Identify which cell holds the provided text, then report its [x, y] central coordinate. 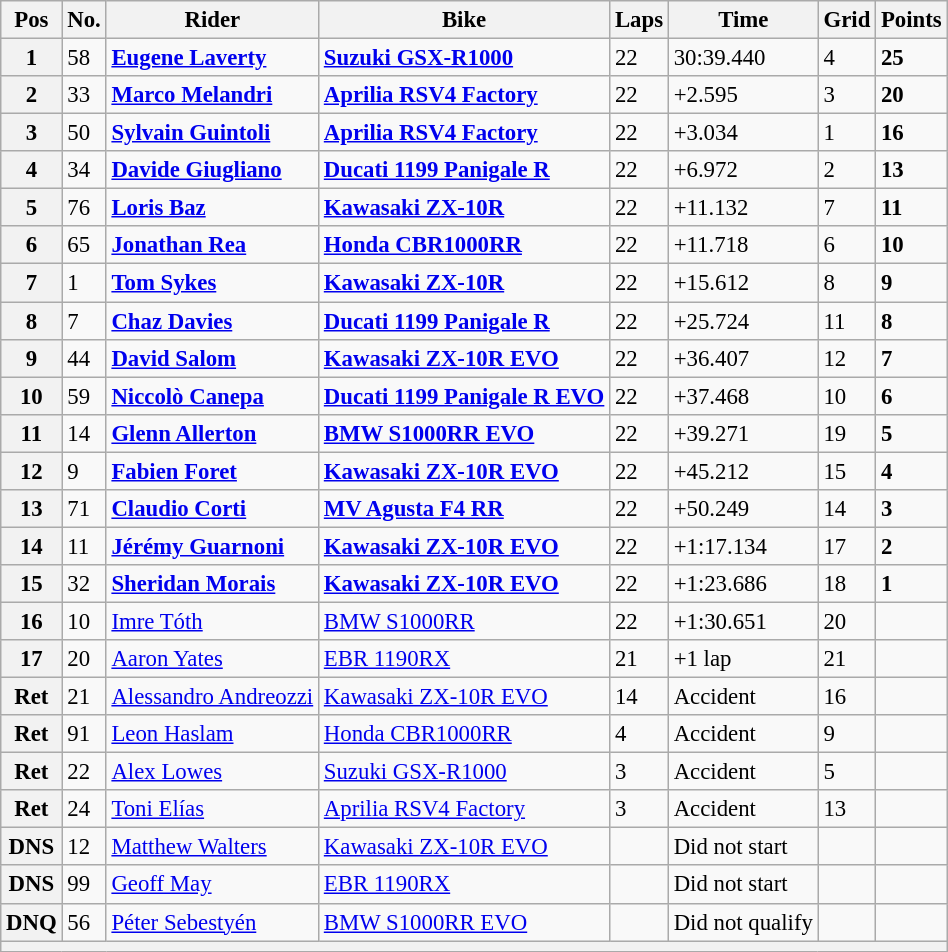
Alex Lowes [212, 772]
David Salom [212, 358]
Marco Melandri [212, 95]
Claudio Corti [212, 509]
Points [912, 20]
+11.132 [743, 208]
Fabien Foret [212, 471]
Leon Haslam [212, 734]
+39.271 [743, 433]
+36.407 [743, 358]
+1:30.651 [743, 621]
34 [84, 170]
25 [912, 58]
Bike [464, 20]
+1:17.134 [743, 546]
30:39.440 [743, 58]
91 [84, 734]
Jonathan Rea [212, 245]
59 [84, 396]
DNQ [32, 922]
Niccolò Canepa [212, 396]
MV Agusta F4 RR [464, 509]
Aaron Yates [212, 659]
Loris Baz [212, 208]
+1:23.686 [743, 584]
99 [84, 885]
Jérémy Guarnoni [212, 546]
44 [84, 358]
Toni Elías [212, 809]
Chaz Davies [212, 321]
+25.724 [743, 321]
No. [84, 20]
BMW S1000RR [464, 621]
+15.612 [743, 283]
Péter Sebestyén [212, 922]
Geoff May [212, 885]
+6.972 [743, 170]
Pos [32, 20]
Sylvain Guintoli [212, 133]
Eugene Laverty [212, 58]
32 [84, 584]
Did not qualify [743, 922]
56 [84, 922]
+37.468 [743, 396]
Tom Sykes [212, 283]
+2.595 [743, 95]
Time [743, 20]
Alessandro Andreozzi [212, 697]
+50.249 [743, 509]
33 [84, 95]
Glenn Allerton [212, 433]
Grid [846, 20]
Imre Tóth [212, 621]
71 [84, 509]
Rider [212, 20]
+11.718 [743, 245]
+1 lap [743, 659]
Ducati 1199 Panigale R EVO [464, 396]
50 [84, 133]
76 [84, 208]
Sheridan Morais [212, 584]
Laps [640, 20]
18 [846, 584]
19 [846, 433]
65 [84, 245]
Davide Giugliano [212, 170]
58 [84, 58]
+45.212 [743, 471]
24 [84, 809]
Matthew Walters [212, 847]
+3.034 [743, 133]
